For the text-containing cell, return its midpoint in [X, Y] coordinate format. 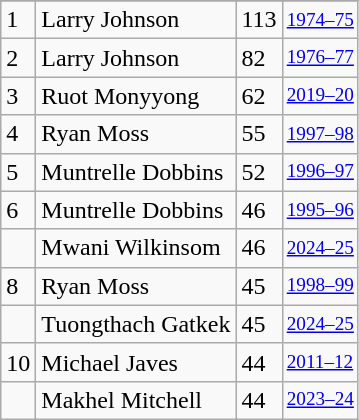
2011–12 [320, 362]
Mwani Wilkinsom [136, 248]
4 [18, 134]
2019–20 [320, 96]
1996–97 [320, 172]
1997–98 [320, 134]
2 [18, 58]
1974–75 [320, 20]
113 [259, 20]
1976–77 [320, 58]
82 [259, 58]
3 [18, 96]
2023–24 [320, 400]
55 [259, 134]
1 [18, 20]
5 [18, 172]
1995–96 [320, 210]
8 [18, 286]
Michael Javes [136, 362]
6 [18, 210]
Tuongthach Gatkek [136, 324]
62 [259, 96]
Makhel Mitchell [136, 400]
52 [259, 172]
Ruot Monyyong [136, 96]
1998–99 [320, 286]
10 [18, 362]
